Locate the cell with the specified text and output its (X, Y) center coordinate. 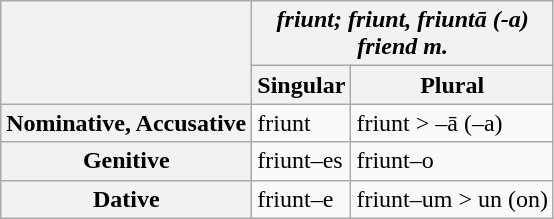
Genitive (126, 161)
friunt > –ā (–a) (452, 123)
Dative (126, 199)
friunt–o (452, 161)
friunt–e (302, 199)
friunt–um > un (on) (452, 199)
friunt; friunt, friuntā (-a) friend m. (403, 34)
Singular (302, 85)
Nominative, Accusative (126, 123)
friunt–es (302, 161)
friunt (302, 123)
Plural (452, 85)
